Identify which cell holds the provided text, then report its (x, y) central coordinate. 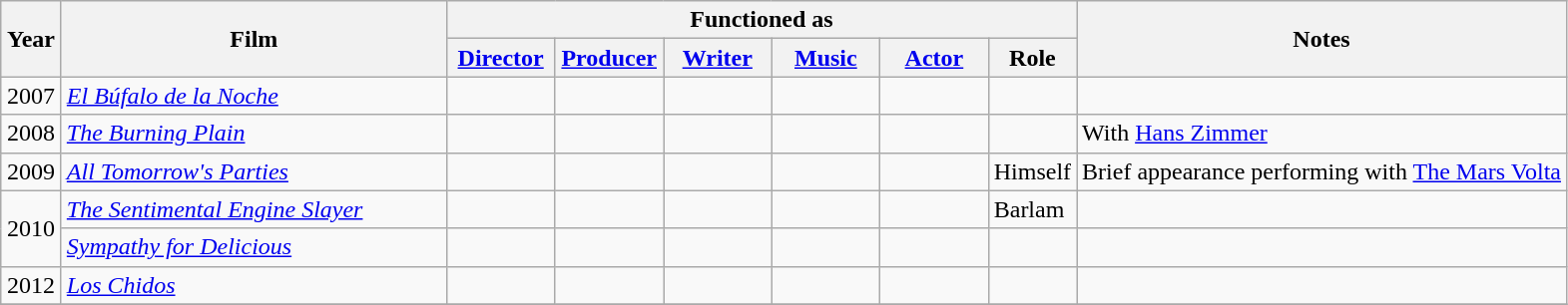
Director (501, 58)
Role (1032, 58)
Film (254, 39)
2010 (32, 228)
El Búfalo de la Noche (254, 96)
Music (826, 58)
Sympathy for Delicious (254, 247)
Brief appearance performing with The Mars Volta (1321, 171)
Year (32, 39)
Barlam (1032, 209)
Functioned as (761, 20)
2008 (32, 134)
Writer (717, 58)
The Burning Plain (254, 134)
Himself (1032, 171)
Notes (1321, 39)
Actor (934, 58)
Producer (609, 58)
2007 (32, 96)
All Tomorrow's Parties (254, 171)
2012 (32, 285)
With Hans Zimmer (1321, 134)
The Sentimental Engine Slayer (254, 209)
2009 (32, 171)
Los Chidos (254, 285)
